Scan for the cell matching the given text and deliver its [x, y] coordinate at center. 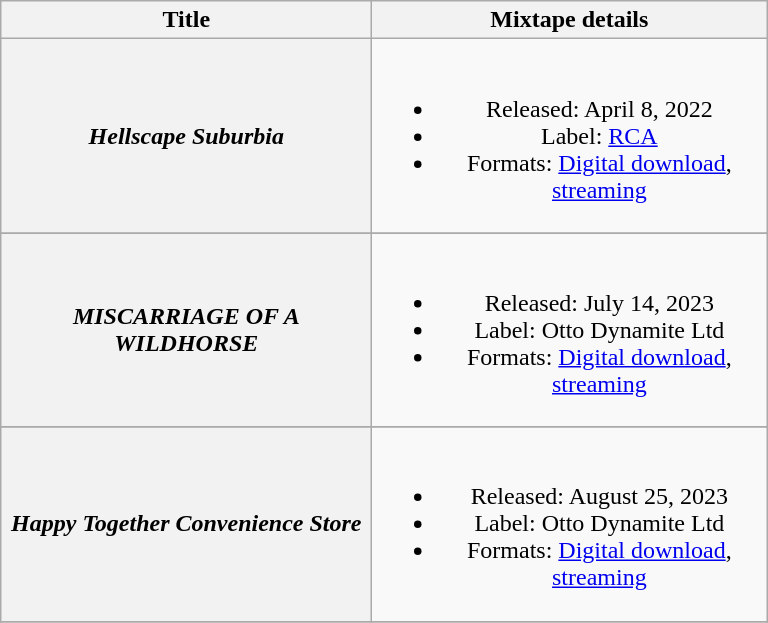
Released: July 14, 2023Label: Otto Dynamite LtdFormats: Digital download, streaming [570, 330]
Hellscape Suburbia [186, 136]
Released: April 8, 2022Label: RCAFormats: Digital download, streaming [570, 136]
MISCARRIAGE OF A WILDHORSE [186, 330]
Happy Together Convenience Store [186, 524]
Title [186, 20]
Released: August 25, 2023Label: Otto Dynamite LtdFormats: Digital download, streaming [570, 524]
Mixtape details [570, 20]
